Return the [x, y] coordinate for the center point of the cell that contains the specified text.  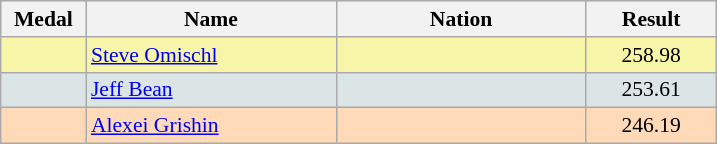
253.61 [651, 90]
258.98 [651, 55]
Alexei Grishin [211, 126]
246.19 [651, 126]
Medal [44, 19]
Steve Omischl [211, 55]
Result [651, 19]
Nation [461, 19]
Jeff Bean [211, 90]
Name [211, 19]
